Provide the (X, Y) coordinate of the cell's center where the given text is located.  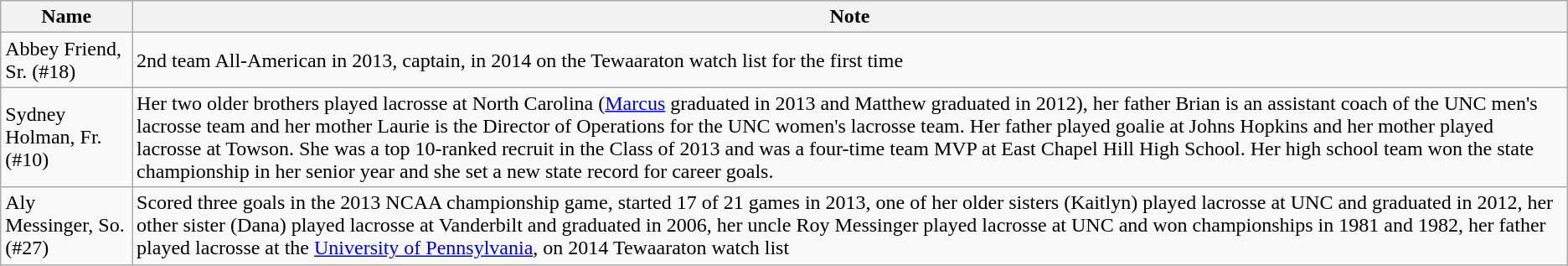
Name (67, 17)
Aly Messinger, So. (#27) (67, 226)
2nd team All-American in 2013, captain, in 2014 on the Tewaaraton watch list for the first time (850, 60)
Abbey Friend, Sr. (#18) (67, 60)
Sydney Holman, Fr. (#10) (67, 138)
Note (850, 17)
